Return the [X, Y] coordinate for the center point of the cell that contains the specified text.  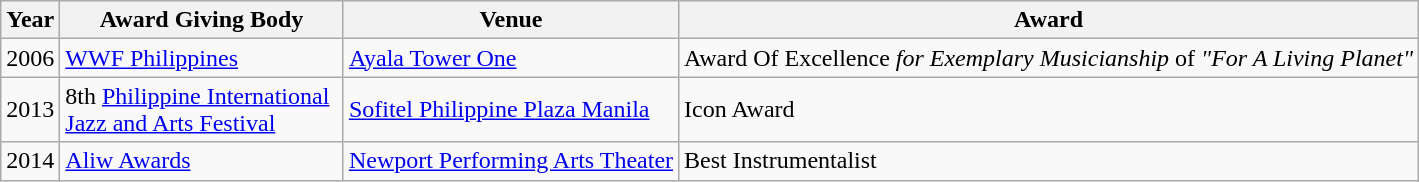
Venue [510, 20]
8th Philippine International Jazz and Arts Festival [202, 110]
2014 [30, 161]
Newport Performing Arts Theater [510, 161]
Ayala Tower One [510, 58]
2013 [30, 110]
Best Instrumentalist [1049, 161]
Sofitel Philippine Plaza Manila [510, 110]
2006 [30, 58]
Award [1049, 20]
Icon Award [1049, 110]
Year [30, 20]
Aliw Awards [202, 161]
Award Of Excellence for Exemplary Musicianship of "For A Living Planet" [1049, 58]
WWF Philippines [202, 58]
Award Giving Body [202, 20]
